Output the (X, Y) coordinate of the center of the cell containing the given text.  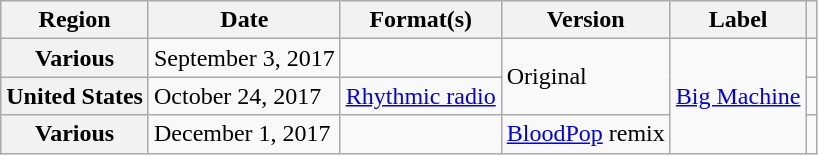
Big Machine (738, 96)
Format(s) (420, 20)
Rhythmic radio (420, 96)
Version (586, 20)
Region (75, 20)
October 24, 2017 (244, 96)
United States (75, 96)
Original (586, 77)
Date (244, 20)
December 1, 2017 (244, 134)
Label (738, 20)
BloodPop remix (586, 134)
September 3, 2017 (244, 58)
